Return (x, y) of the center of cell containing provided text 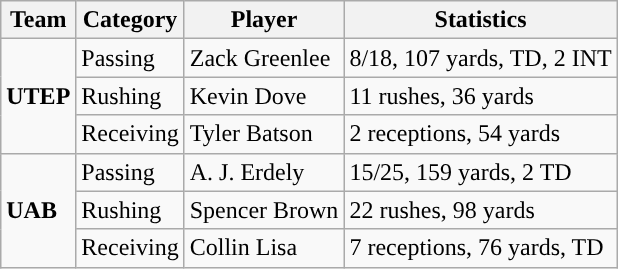
15/25, 159 yards, 2 TD (480, 172)
Collin Lisa (264, 248)
22 rushes, 98 yards (480, 210)
Kevin Dove (264, 96)
A. J. Erdely (264, 172)
2 receptions, 54 yards (480, 134)
Tyler Batson (264, 134)
UAB (38, 210)
Spencer Brown (264, 210)
7 receptions, 76 yards, TD (480, 248)
11 rushes, 36 yards (480, 96)
Zack Greenlee (264, 58)
Team (38, 20)
Category (130, 20)
Player (264, 20)
Statistics (480, 20)
8/18, 107 yards, TD, 2 INT (480, 58)
UTEP (38, 96)
